Search for the cell housing the specified text and yield its [x, y] center coordinate. 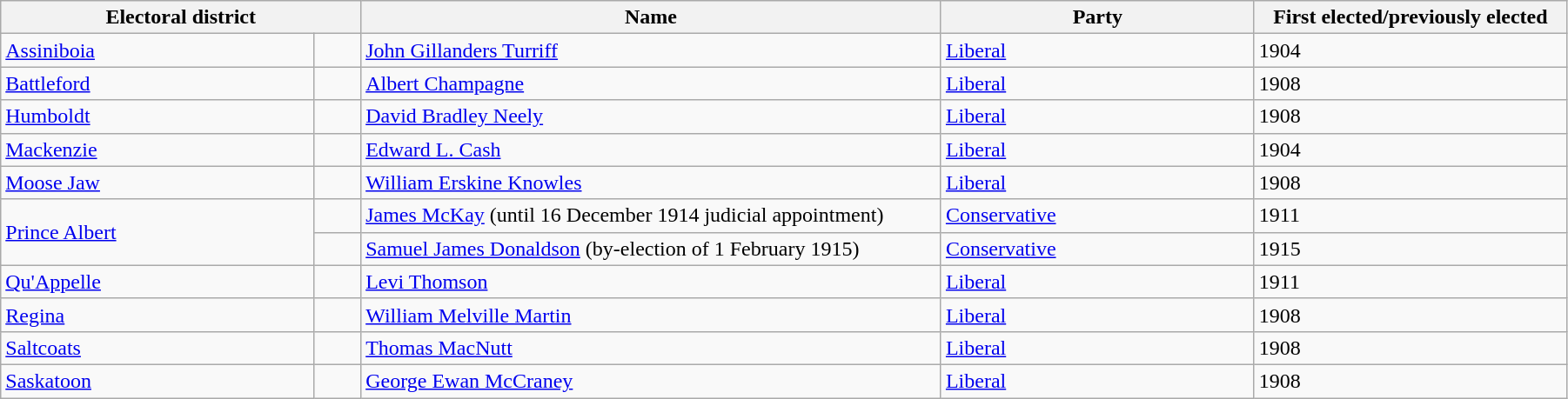
Qu'Appelle [157, 282]
Samuel James Donaldson (by-election of 1 February 1915) [651, 249]
Edward L. Cash [651, 150]
Albert Champagne [651, 83]
Saskatoon [157, 381]
John Gillanders Turriff [651, 50]
Saltcoats [157, 348]
George Ewan McCraney [651, 381]
Moose Jaw [157, 183]
Electoral district [181, 17]
1915 [1410, 249]
Regina [157, 315]
Name [651, 17]
Thomas MacNutt [651, 348]
Battleford [157, 83]
Levi Thomson [651, 282]
Prince Albert [157, 232]
Party [1097, 17]
Assiniboia [157, 50]
William Melville Martin [651, 315]
William Erskine Knowles [651, 183]
First elected/previously elected [1410, 17]
Humboldt [157, 116]
James McKay (until 16 December 1914 judicial appointment) [651, 216]
David Bradley Neely [651, 116]
Mackenzie [157, 150]
